Locate the cell with the specified text and output its [X, Y] center coordinate. 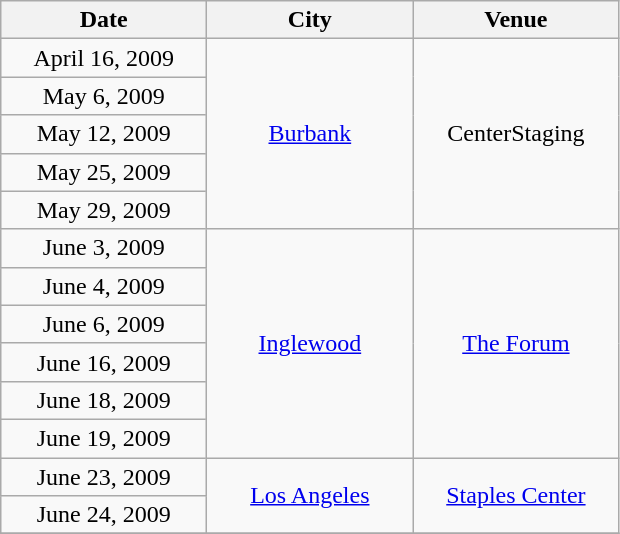
City [310, 20]
Inglewood [310, 343]
June 19, 2009 [104, 438]
Los Angeles [310, 496]
June 18, 2009 [104, 400]
June 23, 2009 [104, 477]
Burbank [310, 134]
June 16, 2009 [104, 362]
May 29, 2009 [104, 210]
April 16, 2009 [104, 58]
Venue [516, 20]
June 6, 2009 [104, 324]
The Forum [516, 343]
June 3, 2009 [104, 248]
May 25, 2009 [104, 172]
June 24, 2009 [104, 515]
May 6, 2009 [104, 96]
May 12, 2009 [104, 134]
June 4, 2009 [104, 286]
CenterStaging [516, 134]
Date [104, 20]
Staples Center [516, 496]
